Identify which cell holds the provided text, then report its (x, y) central coordinate. 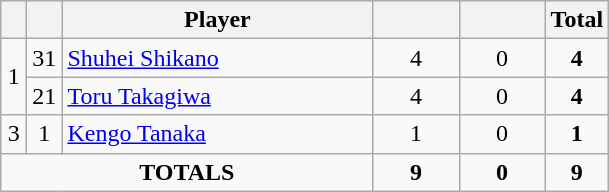
31 (44, 58)
Shuhei Shikano (218, 58)
21 (44, 96)
Player (218, 20)
Total (577, 20)
Kengo Tanaka (218, 134)
Toru Takagiwa (218, 96)
TOTALS (187, 172)
3 (14, 134)
